Return the (x, y) coordinate for the center point of the cell that contains the specified text.  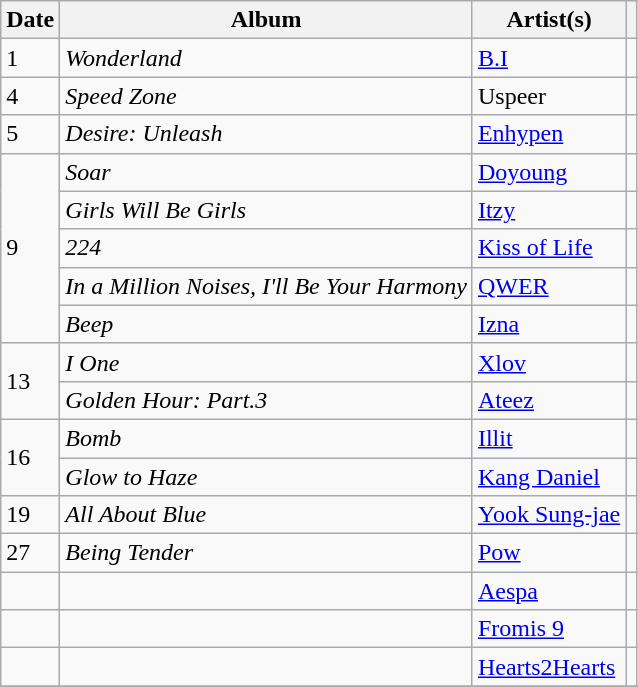
Soar (266, 172)
All About Blue (266, 515)
Beep (266, 324)
Speed Zone (266, 96)
Album (266, 20)
Wonderland (266, 58)
Ateez (548, 400)
16 (30, 457)
B.I (548, 58)
Itzy (548, 210)
Artist(s) (548, 20)
Hearts2Hearts (548, 667)
QWER (548, 286)
I One (266, 362)
Yook Sung-jae (548, 515)
Xlov (548, 362)
Golden Hour: Part.3 (266, 400)
Date (30, 20)
Kiss of Life (548, 248)
Illit (548, 438)
Being Tender (266, 553)
27 (30, 553)
Pow (548, 553)
Girls Will Be Girls (266, 210)
Enhypen (548, 134)
Aespa (548, 591)
224 (266, 248)
1 (30, 58)
Uspeer (548, 96)
5 (30, 134)
4 (30, 96)
Glow to Haze (266, 477)
Fromis 9 (548, 629)
Bomb (266, 438)
Kang Daniel (548, 477)
Izna (548, 324)
19 (30, 515)
13 (30, 381)
In a Million Noises, I'll Be Your Harmony (266, 286)
9 (30, 248)
Doyoung (548, 172)
Desire: Unleash (266, 134)
